Return the (x, y) coordinate for the center point of the cell that contains the specified text.  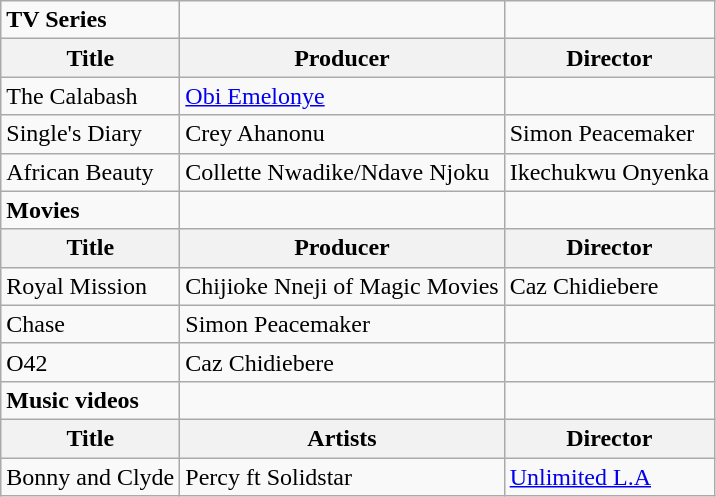
TV Series (90, 20)
Chase (90, 324)
Chijioke Nneji of Magic Movies (342, 286)
Crey Ahanonu (342, 134)
The Calabash (90, 96)
Movies (90, 210)
Percy ft Solidstar (342, 477)
Collette Nwadike/Ndave Njoku (342, 172)
Single's Diary (90, 134)
Obi Emelonye (342, 96)
Bonny and Clyde (90, 477)
Royal Mission (90, 286)
Artists (342, 438)
O42 (90, 362)
Music videos (90, 400)
African Beauty (90, 172)
Unlimited L.A (609, 477)
Ikechukwu Onyenka (609, 172)
